Detect which cell encompasses the target text, then output its (X, Y) center coordinate. 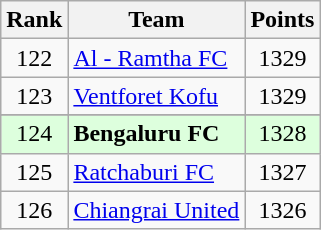
Ventforet Kofu (156, 96)
Points (282, 20)
1326 (282, 210)
123 (34, 96)
122 (34, 58)
1327 (282, 172)
Chiangrai United (156, 210)
Al - Ramtha FC (156, 58)
125 (34, 172)
Rank (34, 20)
1328 (282, 134)
Ratchaburi FC (156, 172)
Team (156, 20)
124 (34, 134)
Bengaluru FC (156, 134)
126 (34, 210)
